Return the (x, y) coordinate for the center point of the cell that contains the specified text.  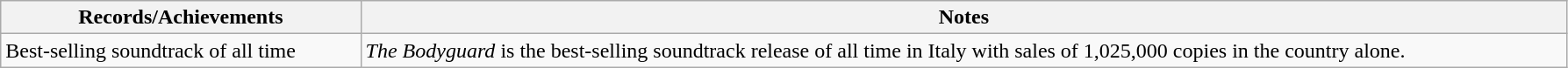
Notes (963, 17)
Records/Achievements (181, 17)
The Bodyguard is the best-selling soundtrack release of all time in Italy with sales of 1,025,000 copies in the country alone. (963, 51)
Best-selling soundtrack of all time (181, 51)
